Search for the cell housing the specified text and yield its (x, y) center coordinate. 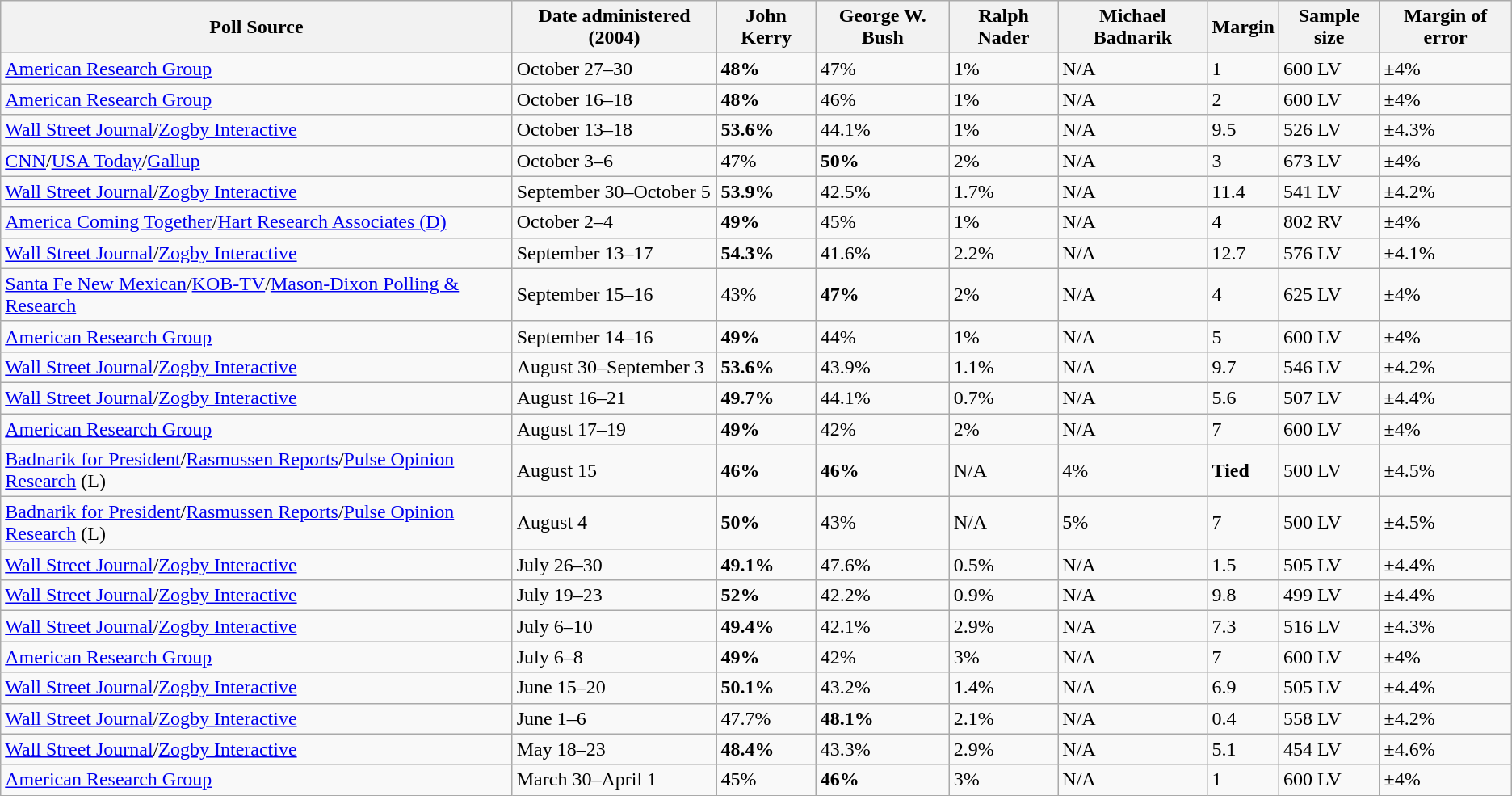
5.1 (1243, 749)
July 6–10 (614, 626)
6.9 (1243, 688)
May 18–23 (614, 749)
48.1% (882, 718)
August 16–21 (614, 398)
42.2% (882, 596)
5.6 (1243, 398)
August 17–19 (614, 429)
Ralph Nader (1003, 27)
5 (1243, 336)
Michael Badnarik (1132, 27)
±4.6% (1446, 749)
October 27–30 (614, 69)
53.9% (766, 192)
1.4% (1003, 688)
802 RV (1329, 222)
0.7% (1003, 398)
48.4% (766, 749)
2 (1243, 99)
7.3 (1243, 626)
5% (1132, 524)
Margin (1243, 27)
2.1% (1003, 718)
Date administered (2004) (614, 27)
August 15 (614, 470)
42.5% (882, 192)
47.6% (882, 565)
49.1% (766, 565)
47.7% (766, 718)
12.7 (1243, 253)
Sample size (1329, 27)
September 15–16 (614, 294)
43.3% (882, 749)
52% (766, 596)
499 LV (1329, 596)
August 30–September 3 (614, 367)
March 30–April 1 (614, 780)
9.7 (1243, 367)
2.2% (1003, 253)
America Coming Together/Hart Research Associates (D) (257, 222)
9.8 (1243, 596)
October 16–18 (614, 99)
0.4 (1243, 718)
September 14–16 (614, 336)
558 LV (1329, 718)
576 LV (1329, 253)
507 LV (1329, 398)
3 (1243, 161)
49.7% (766, 398)
September 30–October 5 (614, 192)
541 LV (1329, 192)
October 13–18 (614, 130)
41.6% (882, 253)
42.1% (882, 626)
July 19–23 (614, 596)
43.2% (882, 688)
June 1–6 (614, 718)
July 26–30 (614, 565)
0.9% (1003, 596)
August 4 (614, 524)
43.9% (882, 367)
1.1% (1003, 367)
516 LV (1329, 626)
54.3% (766, 253)
9.5 (1243, 130)
±4.1% (1446, 253)
June 15–20 (614, 688)
4% (1132, 470)
546 LV (1329, 367)
Santa Fe New Mexican/KOB-TV/Mason-Dixon Polling & Research (257, 294)
Poll Source (257, 27)
September 13–17 (614, 253)
October 2–4 (614, 222)
1.5 (1243, 565)
July 6–8 (614, 657)
October 3–6 (614, 161)
0.5% (1003, 565)
Margin of error (1446, 27)
625 LV (1329, 294)
George W. Bush (882, 27)
454 LV (1329, 749)
Tied (1243, 470)
673 LV (1329, 161)
526 LV (1329, 130)
44% (882, 336)
1.7% (1003, 192)
CNN/USA Today/Gallup (257, 161)
49.4% (766, 626)
11.4 (1243, 192)
50.1% (766, 688)
John Kerry (766, 27)
